Return the (X, Y) coordinate for the center point of the cell that contains the specified text.  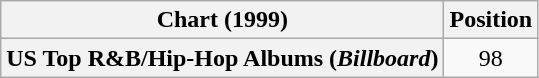
98 (491, 58)
Position (491, 20)
Chart (1999) (222, 20)
US Top R&B/Hip-Hop Albums (Billboard) (222, 58)
